Return (x, y) of the center of cell containing provided text 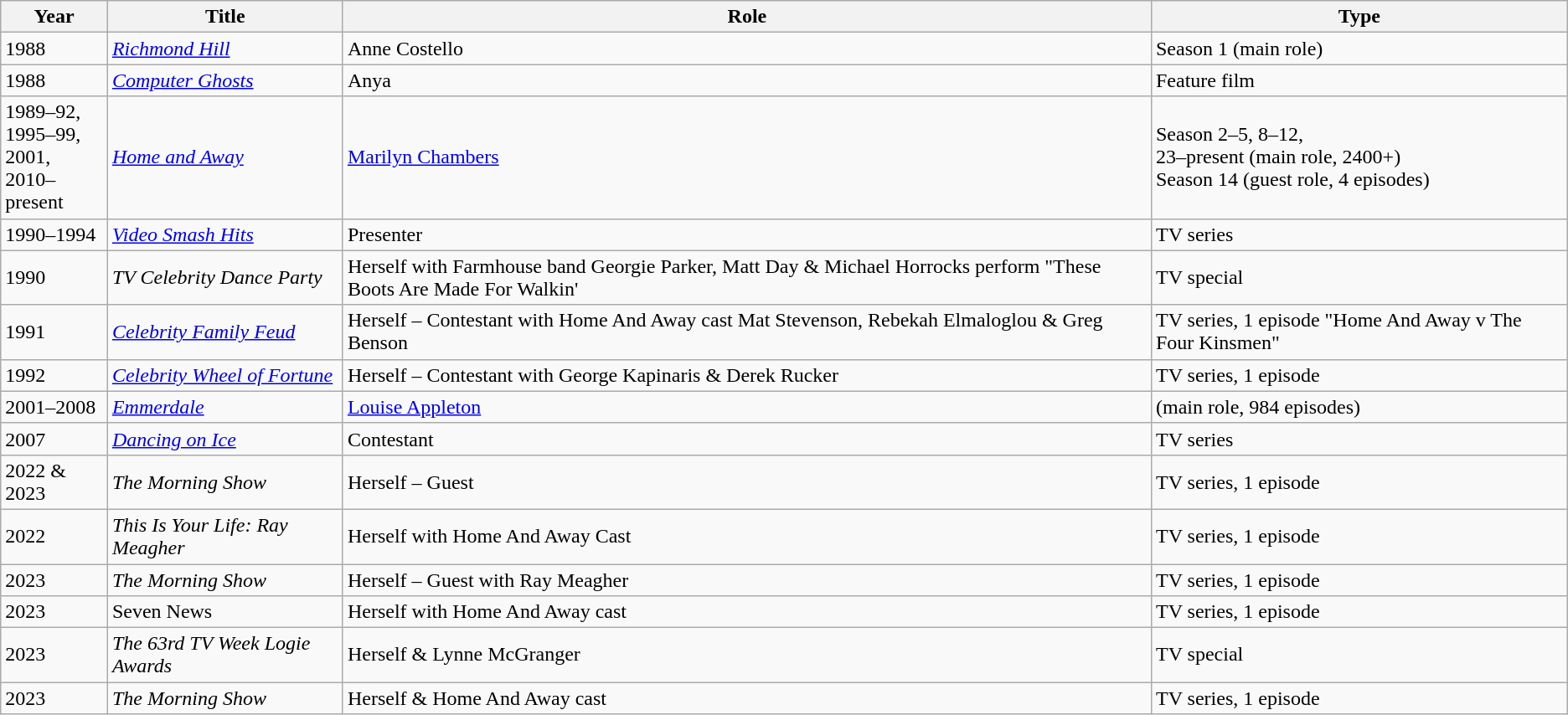
Marilyn Chambers (747, 157)
Anne Costello (747, 49)
Celebrity Family Feud (224, 332)
TV Celebrity Dance Party (224, 278)
Herself – Contestant with Home And Away cast Mat Stevenson, Rebekah Elmaloglou & Greg Benson (747, 332)
Feature film (1359, 80)
Contestant (747, 439)
2022 & 2023 (54, 482)
1989–92,1995–99,2001,2010–present (54, 157)
Title (224, 17)
(main role, 984 episodes) (1359, 407)
Herself – Contestant with George Kapinaris & Derek Rucker (747, 375)
The 63rd TV Week Logie Awards (224, 655)
Presenter (747, 234)
Dancing on Ice (224, 439)
Home and Away (224, 157)
Type (1359, 17)
Herself – Guest (747, 482)
Herself & Lynne McGranger (747, 655)
Herself with Home And Away Cast (747, 536)
TV series, 1 episode "Home And Away v The Four Kinsmen" (1359, 332)
2007 (54, 439)
Herself with Home And Away cast (747, 612)
1990–1994 (54, 234)
This Is Your Life: Ray Meagher (224, 536)
Video Smash Hits (224, 234)
Herself & Home And Away cast (747, 698)
Emmerdale (224, 407)
Herself with Farmhouse band Georgie Parker, Matt Day & Michael Horrocks perform "These Boots Are Made For Walkin' (747, 278)
2001–2008 (54, 407)
Herself – Guest with Ray Meagher (747, 580)
1991 (54, 332)
Louise Appleton (747, 407)
1992 (54, 375)
Richmond Hill (224, 49)
2022 (54, 536)
Season 1 (main role) (1359, 49)
Role (747, 17)
Season 2–5, 8–12,23–present (main role, 2400+)Season 14 (guest role, 4 episodes) (1359, 157)
Seven News (224, 612)
Year (54, 17)
Anya (747, 80)
Computer Ghosts (224, 80)
1990 (54, 278)
Celebrity Wheel of Fortune (224, 375)
